Find where the given text appears and provide that cell's center as [X, Y] coordinate. 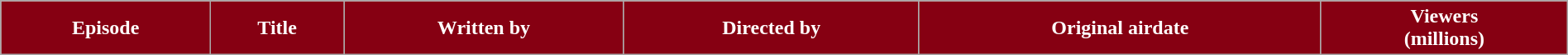
Viewers(millions) [1444, 28]
Episode [106, 28]
Written by [485, 28]
Directed by [771, 28]
Title [278, 28]
Original airdate [1120, 28]
